Determine the (X, Y) coordinate at the center of the cell enclosing the given text.  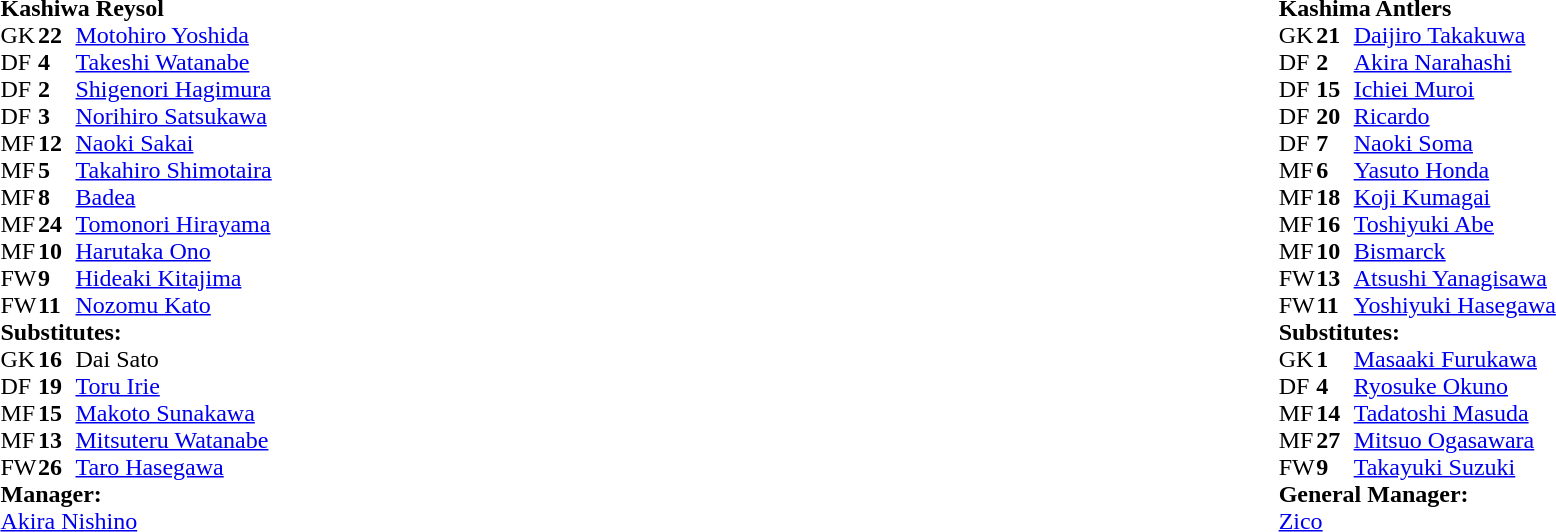
Hideaki Kitajima (174, 278)
Yoshiyuki Hasegawa (1455, 306)
20 (1335, 116)
19 (57, 386)
6 (1335, 170)
Manager: (136, 494)
Yasuto Honda (1455, 170)
Taro Hasegawa (174, 468)
12 (57, 144)
Ryosuke Okuno (1455, 386)
Dai Sato (174, 360)
Masaaki Furukawa (1455, 360)
Takahiro Shimotaira (174, 170)
Naoki Sakai (174, 144)
14 (1335, 414)
Harutaka Ono (174, 252)
Badea (174, 198)
Bismarck (1455, 252)
18 (1335, 198)
8 (57, 198)
Akira Narahashi (1455, 62)
27 (1335, 440)
24 (57, 224)
Tadatoshi Masuda (1455, 414)
Makoto Sunakawa (174, 414)
Nozomu Kato (174, 306)
Mitsuo Ogasawara (1455, 440)
5 (57, 170)
Ricardo (1455, 116)
Naoki Soma (1455, 144)
Takeshi Watanabe (174, 62)
22 (57, 36)
Norihiro Satsukawa (174, 116)
3 (57, 116)
Mitsuteru Watanabe (174, 440)
26 (57, 468)
21 (1335, 36)
Takayuki Suzuki (1455, 468)
Toru Irie (174, 386)
Ichiei Muroi (1455, 90)
Koji Kumagai (1455, 198)
1 (1335, 360)
Shigenori Hagimura (174, 90)
Motohiro Yoshida (174, 36)
Tomonori Hirayama (174, 224)
Daijiro Takakuwa (1455, 36)
7 (1335, 144)
Atsushi Yanagisawa (1455, 278)
General Manager: (1418, 494)
Toshiyuki Abe (1455, 224)
